Return [x, y] of the center of cell containing provided text 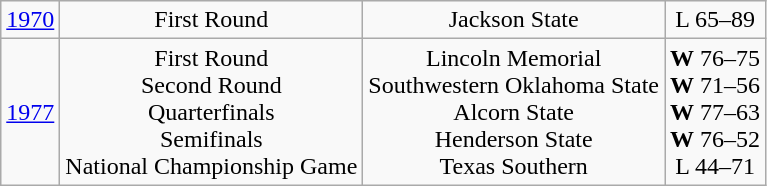
1977 [30, 112]
1970 [30, 20]
W 76–75W 71–56W 77–63W 76–52L 44–71 [716, 112]
L 65–89 [716, 20]
Lincoln MemorialSouthwestern Oklahoma StateAlcorn StateHenderson StateTexas Southern [514, 112]
First Round [212, 20]
Jackson State [514, 20]
First RoundSecond RoundQuarterfinalsSemifinalsNational Championship Game [212, 112]
